Pinpoint the cell where the given text exists, returning its (X, Y) midpoint coordinate. 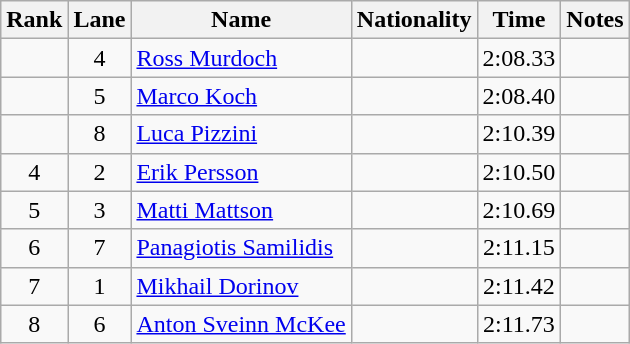
2 (100, 172)
Time (519, 20)
3 (100, 210)
2:11.42 (519, 286)
Nationality (414, 20)
Rank (34, 20)
Erik Persson (241, 172)
2:08.33 (519, 58)
Lane (100, 20)
Luca Pizzini (241, 134)
Name (241, 20)
2:11.15 (519, 248)
Matti Mattson (241, 210)
Marco Koch (241, 96)
2:08.40 (519, 96)
2:10.69 (519, 210)
Notes (595, 20)
1 (100, 286)
Panagiotis Samilidis (241, 248)
2:10.50 (519, 172)
Anton Sveinn McKee (241, 324)
Mikhail Dorinov (241, 286)
Ross Murdoch (241, 58)
2:10.39 (519, 134)
2:11.73 (519, 324)
